For the text-containing cell, return its midpoint in [x, y] coordinate format. 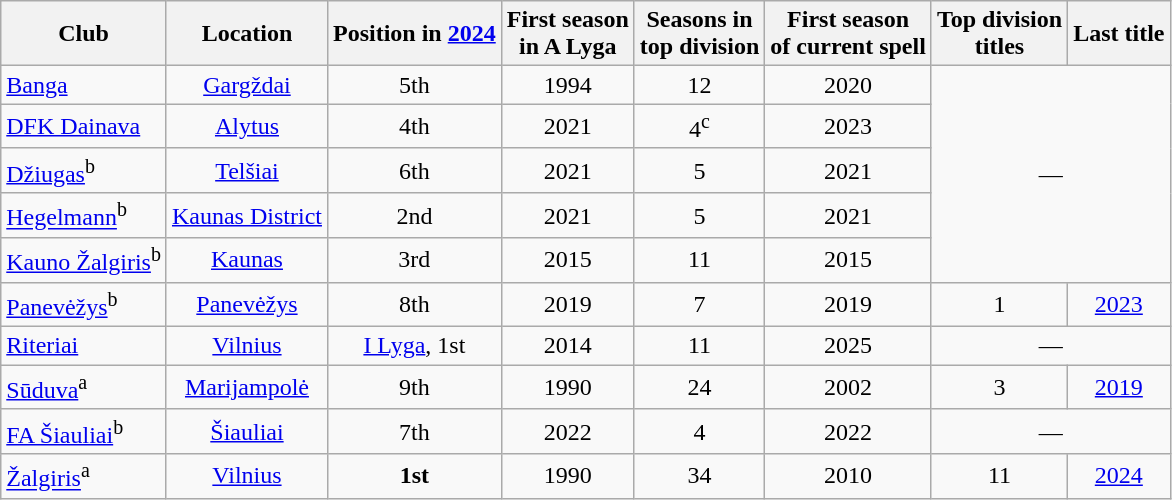
Kauno Žalgirisb [84, 260]
I Lyga, 1st [414, 346]
Marijampolė [246, 388]
1 [999, 304]
6th [414, 170]
24 [699, 388]
8th [414, 304]
DFK Dainava [84, 126]
7 [699, 304]
Last title [1119, 34]
34 [699, 476]
1st [414, 476]
12 [699, 85]
Riteriai [84, 346]
2010 [848, 476]
First season in A Lyga [568, 34]
7th [414, 432]
4th [414, 126]
Šiauliai [246, 432]
Alytus [246, 126]
2014 [568, 346]
3 [999, 388]
Seasons in top division [699, 34]
4 [699, 432]
First season of current spell [848, 34]
1994 [568, 85]
Telšiai [246, 170]
2024 [1119, 476]
2020 [848, 85]
Panevėžysb [84, 304]
Location [246, 34]
2002 [848, 388]
Kaunas District [246, 216]
Kaunas [246, 260]
Džiugasb [84, 170]
Hegelmannb [84, 216]
Panevėžys [246, 304]
Banga [84, 85]
Top division titles [999, 34]
Sūduvaa [84, 388]
5th [414, 85]
Position in 2024 [414, 34]
9th [414, 388]
3rd [414, 260]
2nd [414, 216]
Club [84, 34]
Gargždai [246, 85]
2025 [848, 346]
4c [699, 126]
FA Šiauliaib [84, 432]
Žalgirisa [84, 476]
